Capture the cell that displays the provided text and extract its (x, y) central coordinate. 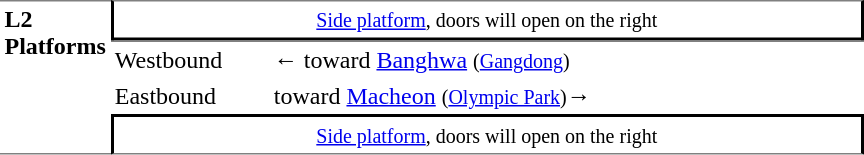
Eastbound (190, 96)
← toward Banghwa (Gangdong) (566, 59)
L2Platforms (55, 77)
toward Macheon (Olympic Park)→ (566, 96)
Westbound (190, 59)
